Scan for the cell matching the given text and deliver its (X, Y) coordinate at center. 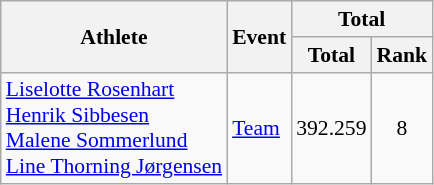
Liselotte Rosenhart Henrik Sibbesen Malene Sommerlund Line Thorning Jørgensen (114, 128)
Athlete (114, 36)
Team (259, 128)
Rank (402, 55)
8 (402, 128)
392.259 (331, 128)
Event (259, 36)
